Capture the cell that displays the provided text and extract its (X, Y) central coordinate. 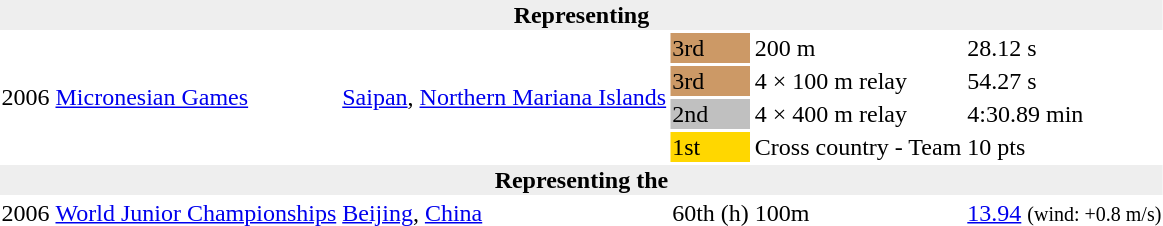
4 × 100 m relay (858, 81)
4 × 400 m relay (858, 114)
28.12 s (1064, 48)
200 m (858, 48)
54.27 s (1064, 81)
Cross country - Team (858, 147)
Saipan, Northern Mariana Islands (504, 98)
2006 (26, 98)
10 pts (1064, 147)
Representing (582, 15)
4:30.89 min (1064, 114)
Representing the (582, 180)
1st (711, 147)
Micronesian Games (196, 98)
2nd (711, 114)
